Output the (x, y) coordinate of the center of the cell containing the given text.  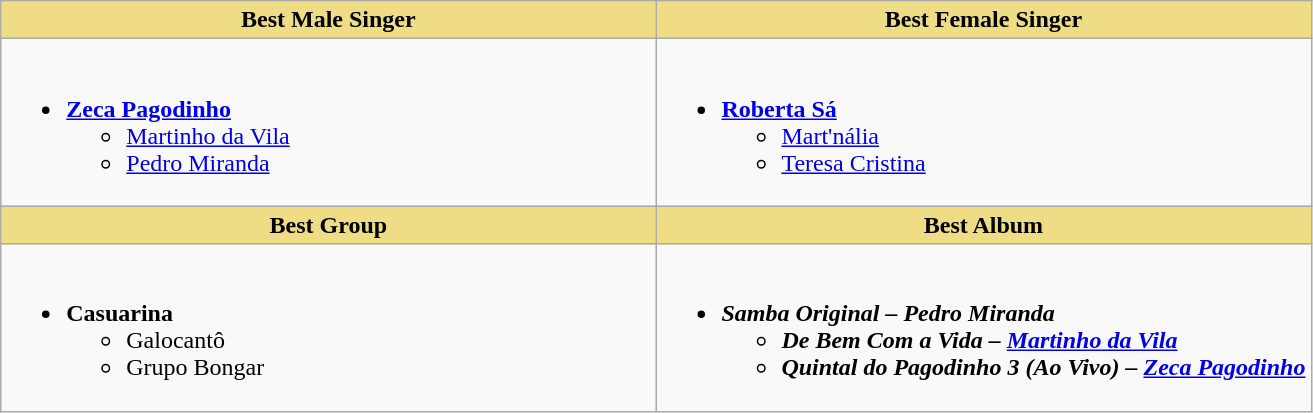
Best Female Singer (984, 20)
Roberta SáMart'náliaTeresa Cristina (984, 122)
Best Male Singer (328, 20)
CasuarinaGalocantôGrupo Bongar (328, 328)
Best Group (328, 225)
Best Album (984, 225)
Zeca PagodinhoMartinho da VilaPedro Miranda (328, 122)
Samba Original – Pedro MirandaDe Bem Com a Vida – Martinho da VilaQuintal do Pagodinho 3 (Ao Vivo) – Zeca Pagodinho (984, 328)
